Return (X, Y) of the center of cell containing provided text 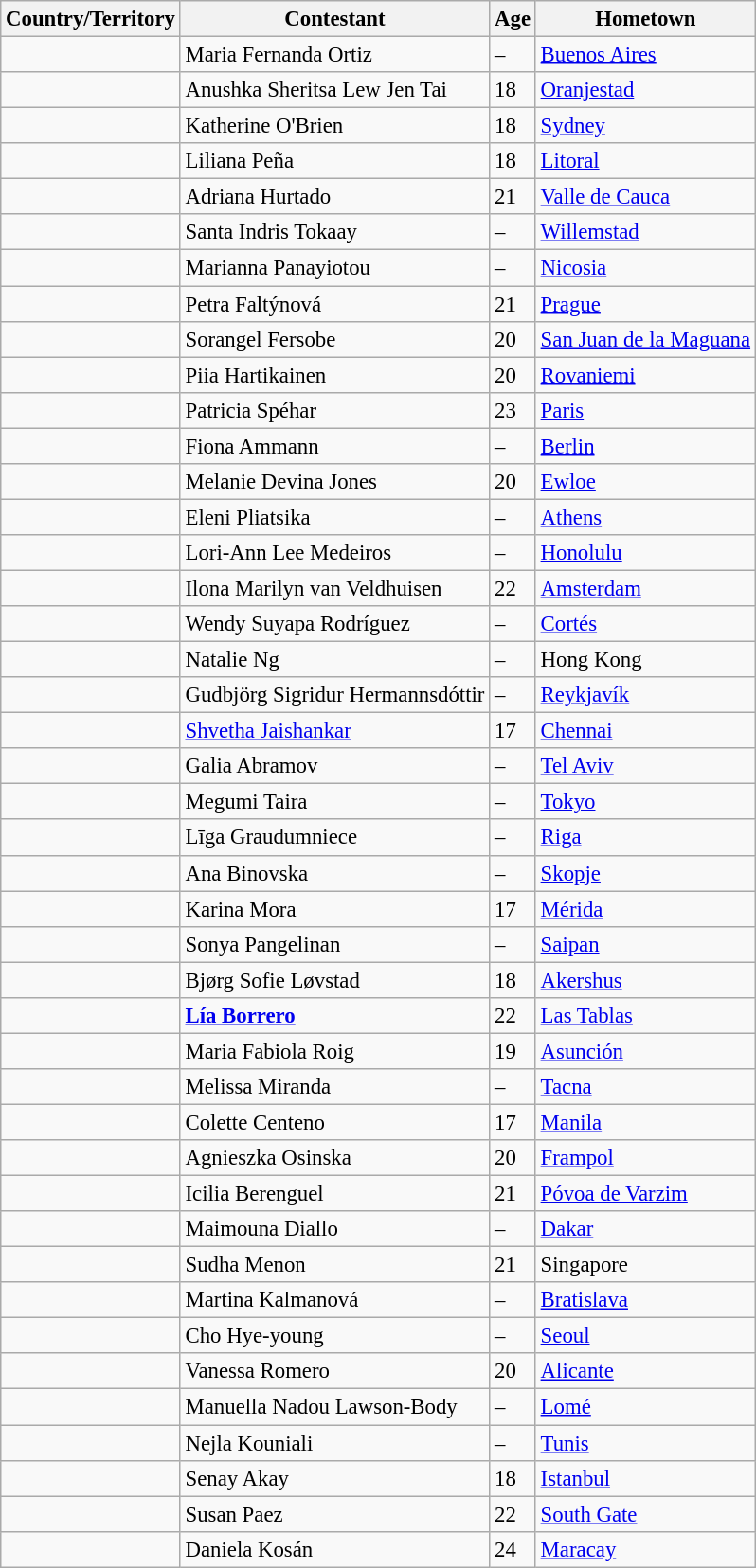
Akershus (645, 980)
Buenos Aires (645, 55)
Daniela Kosán (335, 1549)
Megumi Taira (335, 802)
Liliana Peña (335, 161)
Country/Territory (91, 19)
Alicante (645, 1372)
Oranjestad (645, 90)
Contestant (335, 19)
23 (513, 410)
Anushka Sheritsa Lew Jen Tai (335, 90)
Tel Aviv (645, 766)
Vanessa Romero (335, 1372)
Maracay (645, 1549)
Singapore (645, 1265)
Athens (645, 517)
Shvetha Jaishankar (335, 731)
San Juan de la Maguana (645, 339)
Honolulu (645, 553)
Frampol (645, 1158)
Colette Centeno (335, 1122)
Martina Kalmanová (335, 1300)
Cho Hye-young (335, 1336)
South Gate (645, 1514)
Ana Binovska (335, 873)
Riga (645, 838)
Marianna Panayiotou (335, 268)
Asunción (645, 1051)
Sudha Menon (335, 1265)
Maria Fabiola Roig (335, 1051)
Patricia Spéhar (335, 410)
Nejla Kouniali (335, 1443)
Maria Fernanda Ortiz (335, 55)
Manila (645, 1122)
Melissa Miranda (335, 1087)
Sonya Pangelinan (335, 944)
Adriana Hurtado (335, 197)
Chennai (645, 731)
Valle de Cauca (645, 197)
Cortés (645, 624)
Dakar (645, 1229)
Tacna (645, 1087)
Manuella Nadou Lawson-Body (335, 1407)
Nicosia (645, 268)
Sydney (645, 126)
Bratislava (645, 1300)
Póvoa de Varzim (645, 1194)
Ewloe (645, 482)
Lori-Ann Lee Medeiros (335, 553)
Seoul (645, 1336)
Agnieszka Osinska (335, 1158)
Ilona Marilyn van Veldhuisen (335, 588)
Senay Akay (335, 1478)
Sorangel Fersobe (335, 339)
Petra Faltýnová (335, 304)
Mérida (645, 909)
Tokyo (645, 802)
Willemstad (645, 232)
Susan Paez (335, 1514)
Reykjavík (645, 695)
Melanie Devina Jones (335, 482)
Eleni Pliatsika (335, 517)
Las Tablas (645, 1016)
Lomé (645, 1407)
Piia Hartikainen (335, 375)
Bjørg Sofie Løvstad (335, 980)
Berlin (645, 446)
Natalie Ng (335, 660)
19 (513, 1051)
Istanbul (645, 1478)
Karina Mora (335, 909)
Maimouna Diallo (335, 1229)
Hometown (645, 19)
Lía Borrero (335, 1016)
Saipan (645, 944)
Age (513, 19)
Paris (645, 410)
Fiona Ammann (335, 446)
Wendy Suyapa Rodríguez (335, 624)
Hong Kong (645, 660)
Līga Graudumniece (335, 838)
Icilia Berenguel (335, 1194)
Amsterdam (645, 588)
Galia Abramov (335, 766)
Santa Indris Tokaay (335, 232)
Litoral (645, 161)
24 (513, 1549)
Katherine O'Brien (335, 126)
Tunis (645, 1443)
Prague (645, 304)
Rovaniemi (645, 375)
Gudbjörg Sigridur Hermannsdóttir (335, 695)
Skopje (645, 873)
